Capture the cell that displays the provided text and extract its (X, Y) central coordinate. 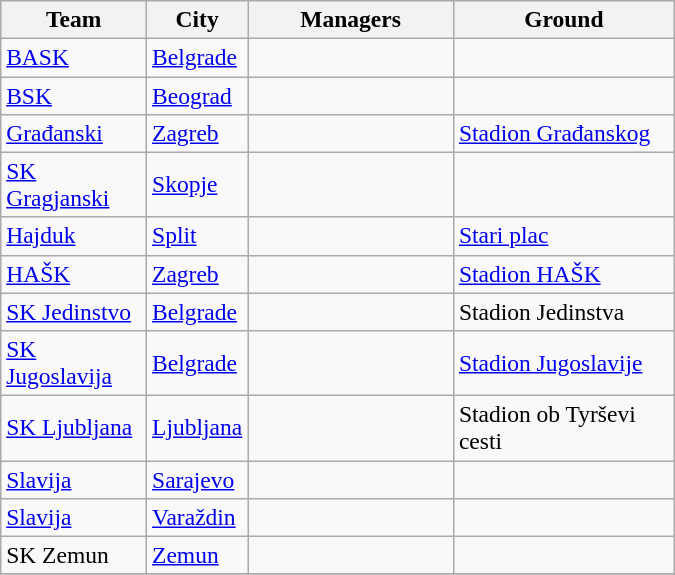
Split (198, 236)
HAŠK (74, 274)
Stari plac (564, 236)
Ljubljana (198, 428)
Stadion Jugoslavije (564, 362)
Građanski (74, 133)
BASK (74, 57)
BSK (74, 95)
SK Jugoslavija (74, 362)
Beograd (198, 95)
Stadion Jedinstva (564, 312)
Stadion HAŠK (564, 274)
Skopje (198, 184)
SK Ljubljana (74, 428)
Team (74, 19)
Managers (351, 19)
Ground (564, 19)
Zemun (198, 555)
City (198, 19)
Stadion Građanskog (564, 133)
SK Zemun (74, 555)
SK Gragjanski (74, 184)
Varaždin (198, 517)
SK Jedinstvo (74, 312)
Sarajevo (198, 479)
Stadion ob Tyrševi cesti (564, 428)
Hajduk (74, 236)
